For the text-containing cell, return its midpoint in [X, Y] coordinate format. 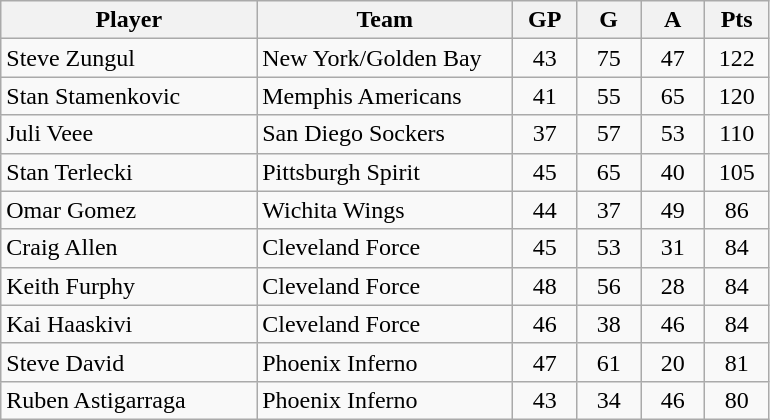
Wichita Wings [385, 210]
Steve David [129, 362]
Juli Veee [129, 134]
Ruben Astigarraga [129, 400]
75 [609, 58]
Kai Haaskivi [129, 324]
40 [673, 172]
Player [129, 20]
A [673, 20]
Craig Allen [129, 248]
San Diego Sockers [385, 134]
34 [609, 400]
41 [545, 96]
38 [609, 324]
Stan Terlecki [129, 172]
120 [737, 96]
Pittsburgh Spirit [385, 172]
49 [673, 210]
56 [609, 286]
48 [545, 286]
20 [673, 362]
Omar Gomez [129, 210]
New York/Golden Bay [385, 58]
31 [673, 248]
Keith Furphy [129, 286]
Pts [737, 20]
Team [385, 20]
GP [545, 20]
Memphis Americans [385, 96]
55 [609, 96]
Steve Zungul [129, 58]
105 [737, 172]
81 [737, 362]
28 [673, 286]
44 [545, 210]
86 [737, 210]
61 [609, 362]
80 [737, 400]
57 [609, 134]
Stan Stamenkovic [129, 96]
122 [737, 58]
110 [737, 134]
G [609, 20]
